Capture the cell that displays the provided text and extract its [x, y] central coordinate. 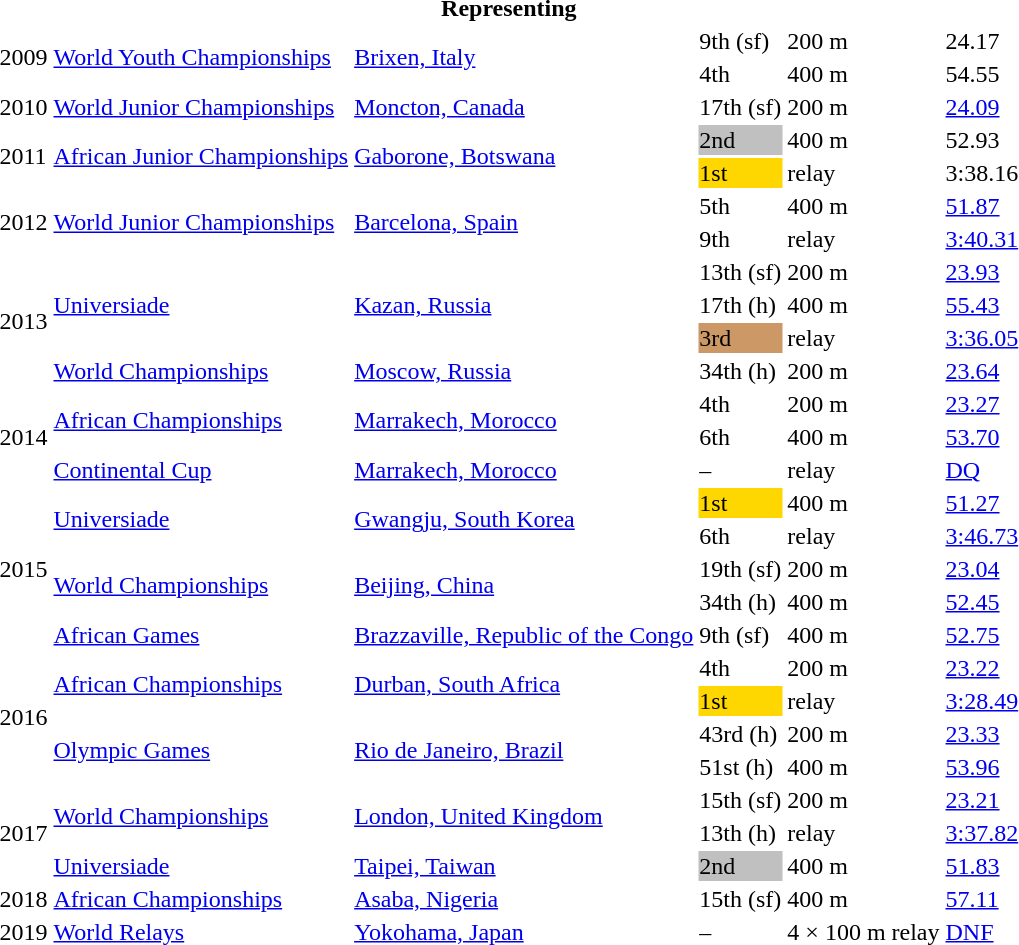
Rio de Janeiro, Brazil [524, 750]
17th (sf) [740, 107]
Moscow, Russia [524, 371]
London, United Kingdom [524, 816]
Gaborone, Botswana [524, 156]
3rd [740, 338]
Barcelona, Spain [524, 222]
African Junior Championships [201, 156]
African Games [201, 635]
Brazzaville, Republic of the Congo [524, 635]
Beijing, China [524, 586]
Continental Cup [201, 470]
Brixen, Italy [524, 58]
World Youth Championships [201, 58]
51st (h) [740, 767]
Olympic Games [201, 750]
43rd (h) [740, 734]
13th (h) [740, 833]
Asaba, Nigeria [524, 899]
– [740, 470]
13th (sf) [740, 272]
Kazan, Russia [524, 305]
Moncton, Canada [524, 107]
Durban, South Africa [524, 684]
Gwangju, South Korea [524, 520]
19th (sf) [740, 569]
5th [740, 206]
17th (h) [740, 305]
Taipei, Taiwan [524, 866]
9th [740, 239]
